Identify which cell holds the provided text, then report its (x, y) central coordinate. 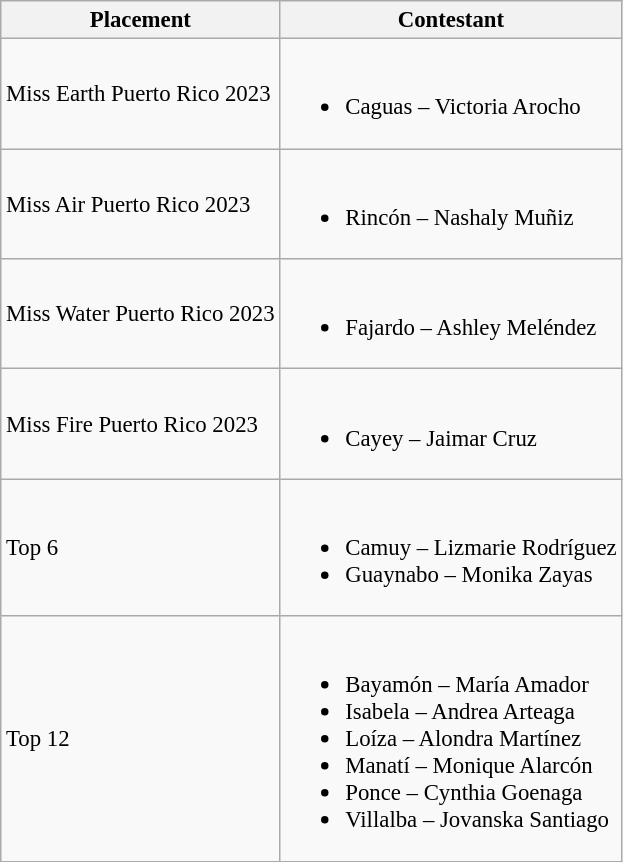
Top 12 (140, 738)
Rincón – Nashaly Muñiz (451, 204)
Miss Earth Puerto Rico 2023 (140, 94)
Camuy – Lizmarie RodríguezGuaynabo – Monika Zayas (451, 548)
Placement (140, 20)
Top 6 (140, 548)
Caguas – Victoria Arocho (451, 94)
Miss Water Puerto Rico 2023 (140, 314)
Fajardo – Ashley Meléndez (451, 314)
Contestant (451, 20)
Cayey – Jaimar Cruz (451, 424)
Bayamón – María AmadorIsabela – Andrea ArteagaLoíza – Alondra MartínezManatí – Monique AlarcónPonce – Cynthia GoenagaVillalba – Jovanska Santiago (451, 738)
Miss Fire Puerto Rico 2023 (140, 424)
Miss Air Puerto Rico 2023 (140, 204)
